Search for the cell housing the specified text and yield its [X, Y] center coordinate. 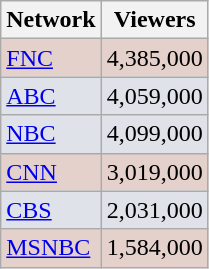
4,099,000 [154, 134]
4,059,000 [154, 96]
Viewers [154, 20]
FNC [51, 58]
MSNBC [51, 248]
2,031,000 [154, 210]
CBS [51, 210]
Network [51, 20]
NBC [51, 134]
3,019,000 [154, 172]
4,385,000 [154, 58]
ABC [51, 96]
1,584,000 [154, 248]
CNN [51, 172]
